Locate the cell with the specified text and output its (x, y) center coordinate. 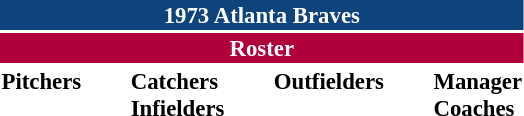
1973 Atlanta Braves (262, 15)
Roster (262, 48)
